Provide the [x, y] coordinate of the cell's center where the given text is located.  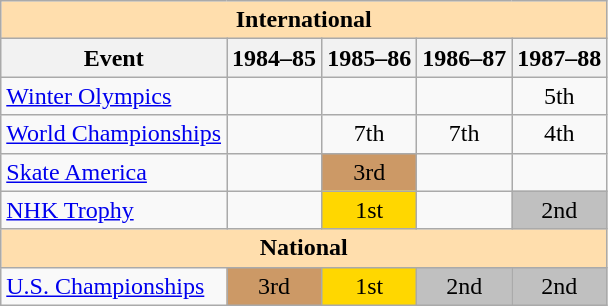
International [304, 20]
1984–85 [274, 58]
World Championships [114, 134]
5th [560, 96]
NHK Trophy [114, 210]
National [304, 248]
Event [114, 58]
Winter Olympics [114, 96]
Skate America [114, 172]
1987–88 [560, 58]
1985–86 [370, 58]
U.S. Championships [114, 286]
4th [560, 134]
1986–87 [464, 58]
